From the cell containing the given text, extract its center point as (X, Y) coordinate. 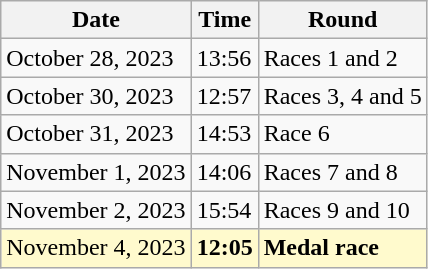
Races 9 and 10 (342, 210)
Date (96, 20)
13:56 (224, 58)
November 4, 2023 (96, 248)
October 28, 2023 (96, 58)
15:54 (224, 210)
14:06 (224, 172)
Round (342, 20)
Races 3, 4 and 5 (342, 96)
Medal race (342, 248)
Race 6 (342, 134)
14:53 (224, 134)
October 30, 2023 (96, 96)
Races 1 and 2 (342, 58)
October 31, 2023 (96, 134)
Time (224, 20)
Races 7 and 8 (342, 172)
12:05 (224, 248)
November 2, 2023 (96, 210)
12:57 (224, 96)
November 1, 2023 (96, 172)
